Scan for the cell matching the given text and deliver its (X, Y) coordinate at center. 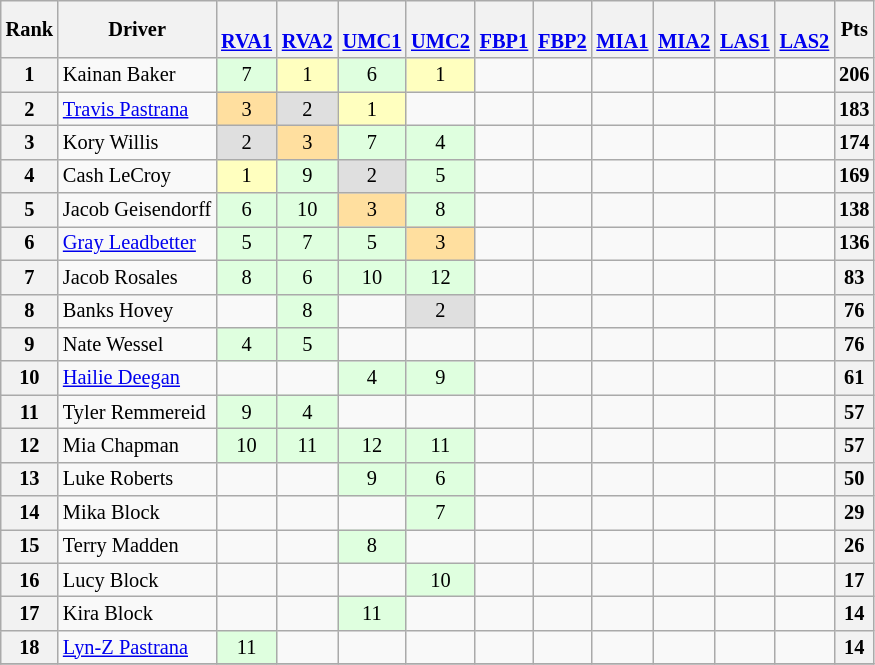
16 (30, 580)
61 (854, 378)
Terry Madden (137, 546)
183 (854, 109)
Kory Willis (137, 142)
83 (854, 277)
FBP2 (562, 29)
Mika Block (137, 513)
206 (854, 75)
LAS1 (745, 29)
Nate Wessel (137, 344)
Kainan Baker (137, 75)
FBP1 (504, 29)
Rank (30, 29)
138 (854, 210)
Driver (137, 29)
Luke Roberts (137, 479)
15 (30, 546)
RVA1 (246, 29)
Jacob Rosales (137, 277)
50 (854, 479)
Kira Block (137, 613)
Banks Hovey (137, 311)
13 (30, 479)
UMC2 (440, 29)
18 (30, 647)
Hailie Deegan (137, 378)
MIA1 (622, 29)
UMC1 (372, 29)
Gray Leadbetter (137, 243)
Pts (854, 29)
Lyn-Z Pastrana (137, 647)
Jacob Geisendorff (137, 210)
136 (854, 243)
169 (854, 176)
Cash LeCroy (137, 176)
Lucy Block (137, 580)
RVA2 (308, 29)
Travis Pastrana (137, 109)
LAS2 (805, 29)
Tyler Remmereid (137, 412)
Mia Chapman (137, 445)
MIA2 (684, 29)
29 (854, 513)
174 (854, 142)
26 (854, 546)
